Return the (x, y) coordinate for the center point of the cell that contains the specified text.  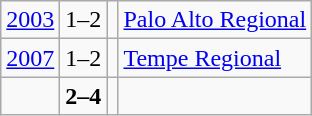
2007 (30, 58)
2–4 (84, 96)
Palo Alto Regional (215, 20)
Tempe Regional (215, 58)
2003 (30, 20)
